Detect which cell encompasses the target text, then output its (x, y) center coordinate. 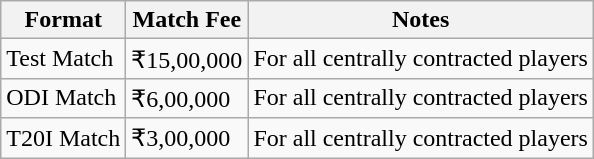
Match Fee (187, 20)
Test Match (64, 59)
₹6,00,000 (187, 98)
Notes (421, 20)
Format (64, 20)
ODI Match (64, 98)
₹3,00,000 (187, 138)
₹15,00,000 (187, 59)
T20I Match (64, 138)
